Search for the cell housing the specified text and yield its (X, Y) center coordinate. 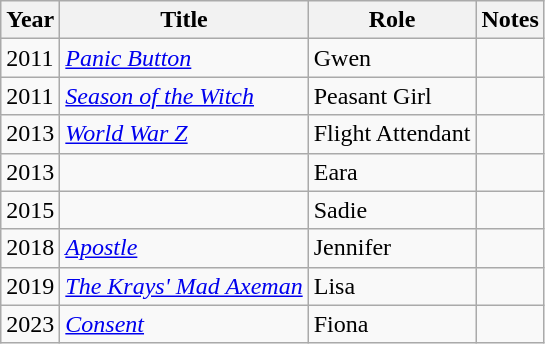
Panic Button (184, 58)
The Krays' Mad Axeman (184, 286)
Lisa (392, 286)
Consent (184, 324)
Notes (510, 20)
Gwen (392, 58)
Jennifer (392, 248)
Season of the Witch (184, 96)
Flight Attendant (392, 134)
Title (184, 20)
2015 (30, 210)
2023 (30, 324)
World War Z (184, 134)
2018 (30, 248)
Year (30, 20)
Eara (392, 172)
Fiona (392, 324)
2019 (30, 286)
Apostle (184, 248)
Sadie (392, 210)
Peasant Girl (392, 96)
Role (392, 20)
